Pinpoint the cell where the given text exists, returning its (x, y) midpoint coordinate. 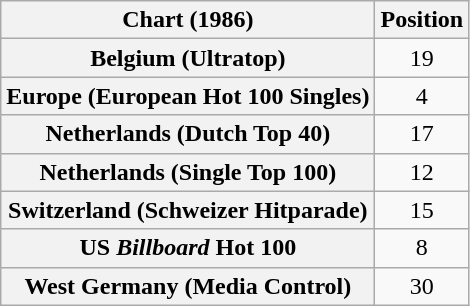
12 (422, 172)
US Billboard Hot 100 (188, 248)
8 (422, 248)
4 (422, 96)
15 (422, 210)
West Germany (Media Control) (188, 286)
17 (422, 134)
19 (422, 58)
Switzerland (Schweizer Hitparade) (188, 210)
Europe (European Hot 100 Singles) (188, 96)
Chart (1986) (188, 20)
Position (422, 20)
Netherlands (Dutch Top 40) (188, 134)
Belgium (Ultratop) (188, 58)
30 (422, 286)
Netherlands (Single Top 100) (188, 172)
